Provide the (X, Y) coordinate of the cell's center where the given text is located.  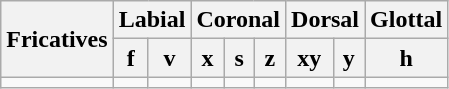
z (270, 58)
Glottal (406, 20)
Fricatives (57, 39)
x (208, 58)
xy (310, 58)
Labial (152, 20)
f (130, 58)
h (406, 58)
Coronal (238, 20)
Dorsal (326, 20)
s (239, 58)
v (170, 58)
y (348, 58)
